Locate the cell with the specified text and output its (X, Y) center coordinate. 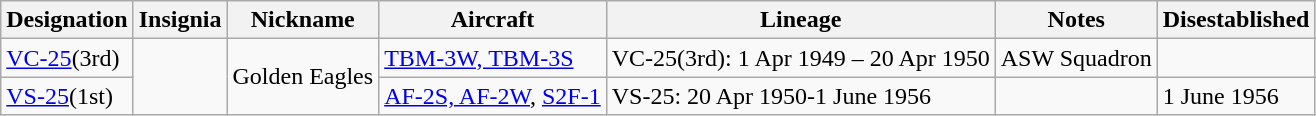
VC-25(3rd) (67, 58)
Aircraft (493, 20)
AF-2S, AF-2W, S2F-1 (493, 96)
1 June 1956 (1236, 96)
ASW Squadron (1076, 58)
Notes (1076, 20)
VS-25(1st) (67, 96)
VS-25: 20 Apr 1950-1 June 1956 (800, 96)
TBM-3W, TBM-3S (493, 58)
Nickname (303, 20)
Golden Eagles (303, 77)
Lineage (800, 20)
Disestablished (1236, 20)
VC-25(3rd): 1 Apr 1949 – 20 Apr 1950 (800, 58)
Designation (67, 20)
Insignia (180, 20)
